Scan for the cell matching the given text and deliver its (x, y) coordinate at center. 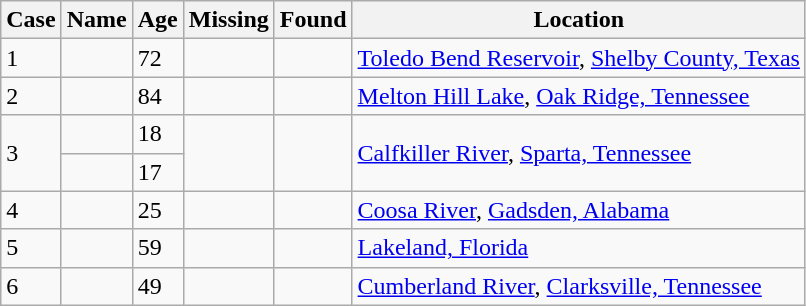
2 (31, 96)
17 (158, 172)
Calfkiller River, Sparta, Tennessee (578, 153)
72 (158, 58)
1 (31, 58)
6 (31, 286)
Missing (228, 20)
4 (31, 210)
Toledo Bend Reservoir, Shelby County, Texas (578, 58)
49 (158, 286)
Age (158, 20)
5 (31, 248)
18 (158, 134)
25 (158, 210)
Case (31, 20)
Found (313, 20)
Location (578, 20)
Cumberland River, Clarksville, Tennessee (578, 286)
Lakeland, Florida (578, 248)
3 (31, 153)
84 (158, 96)
Melton Hill Lake, Oak Ridge, Tennessee (578, 96)
Name (96, 20)
Coosa River, Gadsden, Alabama (578, 210)
59 (158, 248)
